Scan for the cell matching the given text and deliver its (X, Y) coordinate at center. 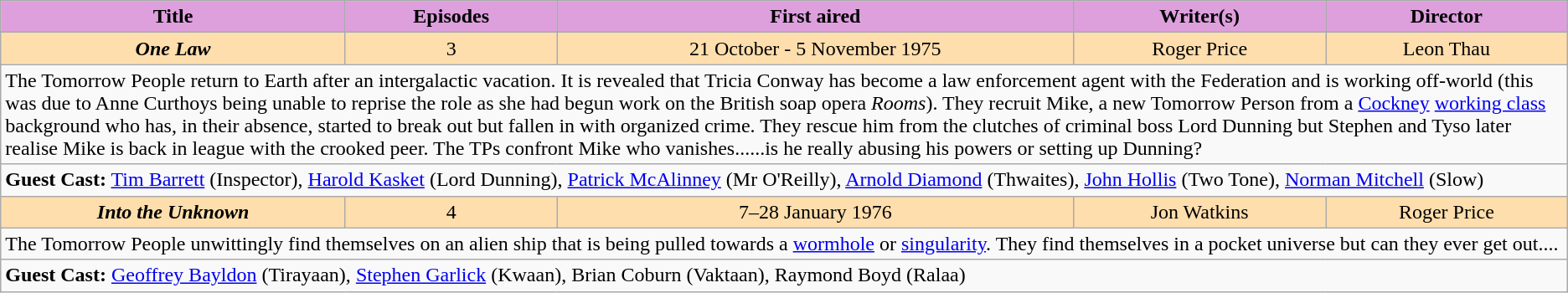
3 (451, 49)
21 October - 5 November 1975 (816, 49)
Into the Unknown (173, 212)
Leon Thau (1447, 49)
Guest Cast: Geoffrey Bayldon (Tirayaan), Stephen Garlick (Kwaan), Brian Coburn (Vaktaan), Raymond Boyd (Ralaa) (784, 275)
7–28 January 1976 (816, 212)
First aired (816, 17)
Title (173, 17)
Writer(s) (1199, 17)
One Law (173, 49)
Episodes (451, 17)
Director (1447, 17)
Jon Watkins (1199, 212)
4 (451, 212)
